Capture the cell that displays the provided text and extract its (X, Y) central coordinate. 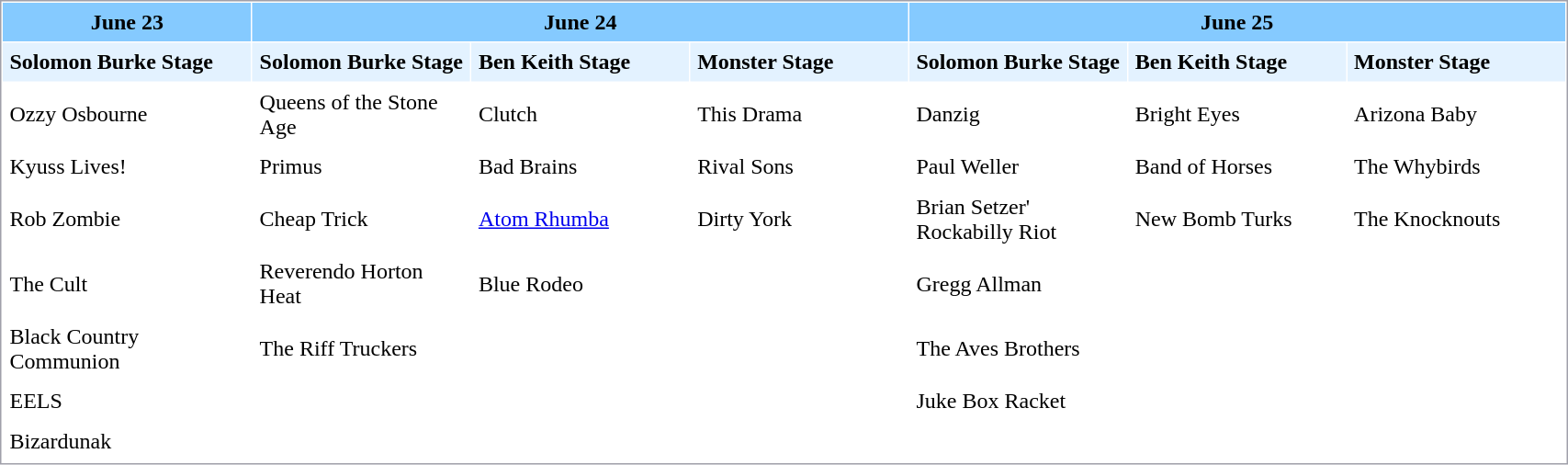
Ozzy Osbourne (127, 114)
Blue Rodeo (581, 283)
Brian Setzer' Rockabilly Riot (1018, 219)
Band of Horses (1236, 166)
Juke Box Racket (1018, 402)
The Riff Truckers (362, 349)
EELS (127, 402)
Arizona Baby (1457, 114)
June 25 (1236, 22)
Rob Zombie (127, 219)
June 23 (127, 22)
This Drama (799, 114)
Rival Sons (799, 166)
Queens of the Stone Age (362, 114)
Primus (362, 166)
Cheap Trick (362, 219)
The Knocknouts (1457, 219)
Bad Brains (581, 166)
Kyuss Lives! (127, 166)
Bright Eyes (1236, 114)
New Bomb Turks (1236, 219)
The Aves Brothers (1018, 349)
The Whybirds (1457, 166)
June 24 (581, 22)
Black Country Communion (127, 349)
Gregg Allman (1018, 283)
The Cult (127, 283)
Danzig (1018, 114)
Reverendo Horton Heat (362, 283)
Paul Weller (1018, 166)
Bizardunak (127, 441)
Clutch (581, 114)
Dirty York (799, 219)
Atom Rhumba (581, 219)
